Determine the (X, Y) coordinate at the center of the cell enclosing the given text.  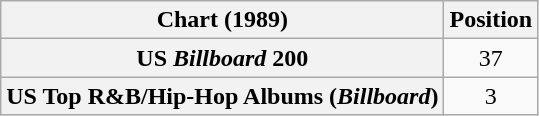
US Top R&B/Hip-Hop Albums (Billboard) (222, 96)
US Billboard 200 (222, 58)
3 (491, 96)
Chart (1989) (222, 20)
Position (491, 20)
37 (491, 58)
